Identify which cell holds the provided text, then report its (X, Y) central coordinate. 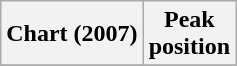
Chart (2007) (72, 34)
Peakposition (189, 34)
